Identify which cell holds the provided text, then report its (x, y) central coordinate. 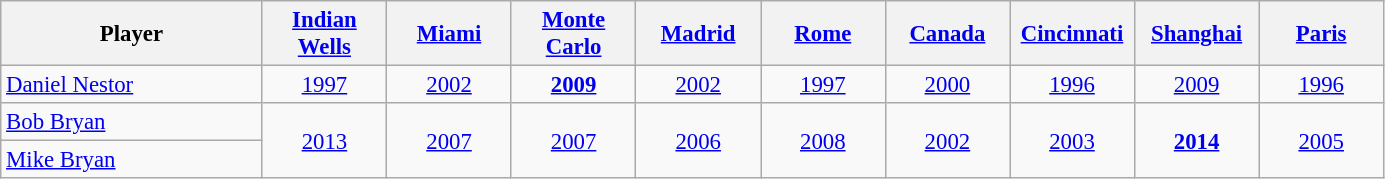
2008 (822, 140)
Cincinnati (1072, 34)
2005 (1322, 140)
2006 (698, 140)
Daniel Nestor (132, 85)
2003 (1072, 140)
2000 (948, 85)
Madrid (698, 34)
Miami (450, 34)
2013 (324, 140)
Bob Bryan (132, 122)
Paris (1322, 34)
Shanghai (1196, 34)
Rome (822, 34)
Canada (948, 34)
Player (132, 34)
2014 (1196, 140)
Indian Wells (324, 34)
Mike Bryan (132, 160)
Monte Carlo (574, 34)
